Find where the given text appears and provide that cell's center as (X, Y) coordinate. 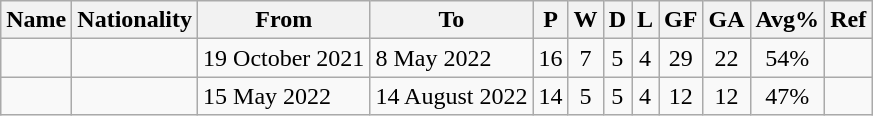
14 August 2022 (452, 96)
P (550, 20)
GA (726, 20)
GF (681, 20)
29 (681, 58)
14 (550, 96)
L (646, 20)
15 May 2022 (284, 96)
From (284, 20)
7 (586, 58)
D (617, 20)
Nationality (135, 20)
Name (36, 20)
47% (788, 96)
16 (550, 58)
19 October 2021 (284, 58)
Avg% (788, 20)
W (586, 20)
22 (726, 58)
To (452, 20)
54% (788, 58)
8 May 2022 (452, 58)
Ref (848, 20)
